Find where the given text appears and provide that cell's center as (x, y) coordinate. 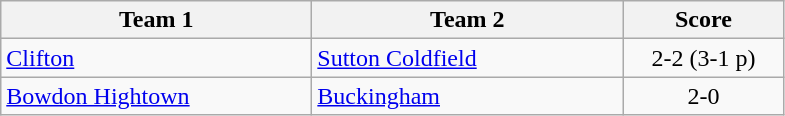
Team 1 (156, 20)
Clifton (156, 58)
Bowdon Hightown (156, 96)
Team 2 (468, 20)
Buckingham (468, 96)
Score (704, 20)
2-2 (3-1 p) (704, 58)
Sutton Coldfield (468, 58)
2-0 (704, 96)
